Detect which cell encompasses the target text, then output its [x, y] center coordinate. 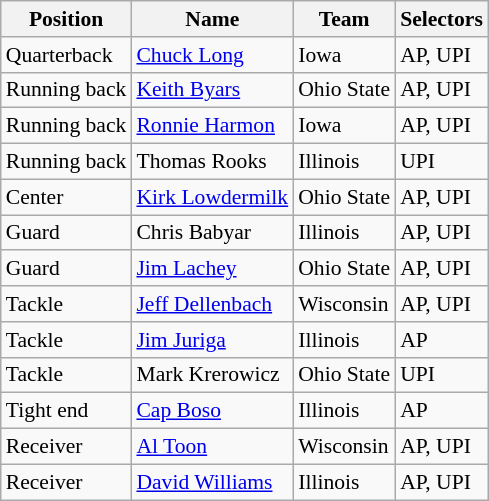
David Williams [212, 482]
Kirk Lowdermilk [212, 197]
Jim Lachey [212, 269]
Position [66, 19]
Keith Byars [212, 90]
Selectors [442, 19]
Ronnie Harmon [212, 126]
Name [212, 19]
Chuck Long [212, 55]
Tight end [66, 411]
Jeff Dellenbach [212, 304]
Jim Juriga [212, 340]
Mark Krerowicz [212, 375]
Center [66, 197]
Team [344, 19]
Thomas Rooks [212, 162]
Chris Babyar [212, 233]
Quarterback [66, 55]
Al Toon [212, 447]
Cap Boso [212, 411]
